Scan for the cell matching the given text and deliver its [X, Y] coordinate at center. 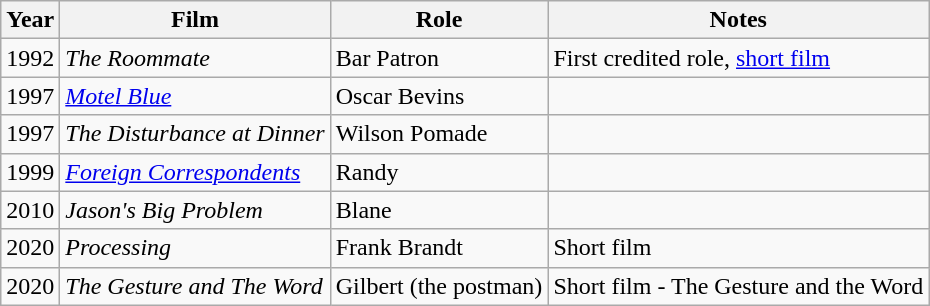
Wilson Pomade [439, 134]
Processing [195, 248]
Blane [439, 210]
2010 [30, 210]
The Gesture and The Word [195, 286]
The Roommate [195, 58]
Year [30, 20]
Motel Blue [195, 96]
Notes [738, 20]
Foreign Correspondents [195, 172]
Short film [738, 248]
Role [439, 20]
Oscar Bevins [439, 96]
1992 [30, 58]
Jason's Big Problem [195, 210]
Gilbert (the postman) [439, 286]
Film [195, 20]
Short film - The Gesture and the Word [738, 286]
1999 [30, 172]
First credited role, short film [738, 58]
The Disturbance at Dinner [195, 134]
Frank Brandt [439, 248]
Randy [439, 172]
Bar Patron [439, 58]
